Extract the [x, y] coordinate from the center of the cell holding the provided text.  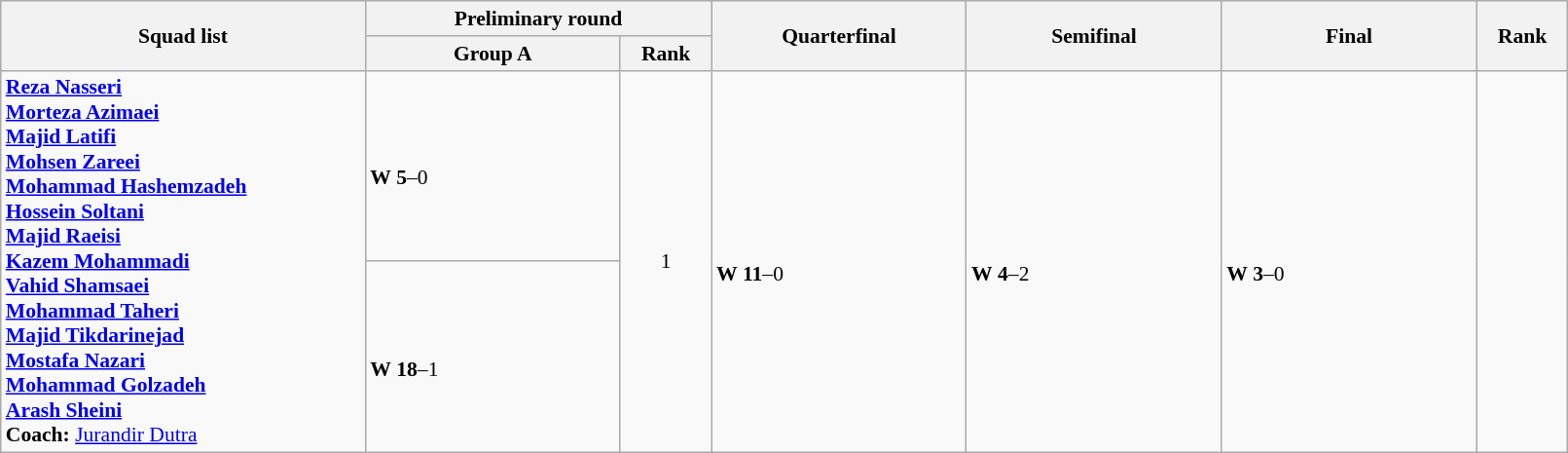
W 4–2 [1094, 261]
W 11–0 [839, 261]
Squad list [183, 35]
W 3–0 [1349, 261]
Semifinal [1094, 35]
Quarterfinal [839, 35]
Group A [492, 54]
W 5–0 [492, 166]
Final [1349, 35]
W 18–1 [492, 358]
Preliminary round [538, 19]
1 [666, 261]
